Locate the cell with the specified text and output its (x, y) center coordinate. 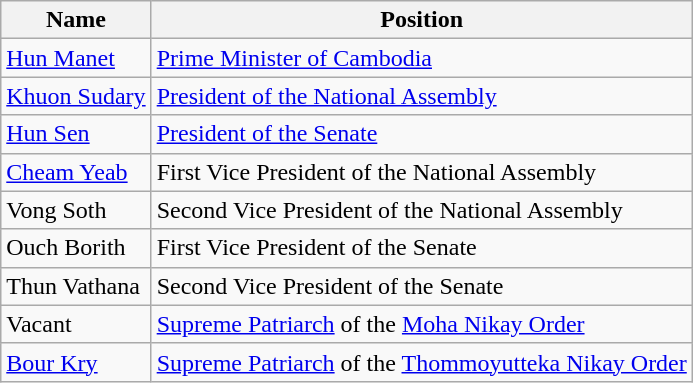
Bour Kry (76, 362)
Supreme Patriarch of the Thommoyutteka Nikay Order (422, 362)
Prime Minister of Cambodia (422, 58)
First Vice President of the Senate (422, 248)
Vong Soth (76, 210)
Ouch Borith (76, 248)
Second Vice President of the Senate (422, 286)
Vacant (76, 324)
Position (422, 20)
President of the Senate (422, 134)
Name (76, 20)
President of the National Assembly (422, 96)
Second Vice President of the National Assembly (422, 210)
Khuon Sudary (76, 96)
First Vice President of the National Assembly (422, 172)
Hun Manet (76, 58)
Supreme Patriarch of the Moha Nikay Order (422, 324)
Hun Sen (76, 134)
Cheam Yeab (76, 172)
Thun Vathana (76, 286)
